For the text-containing cell, return its midpoint in (x, y) coordinate format. 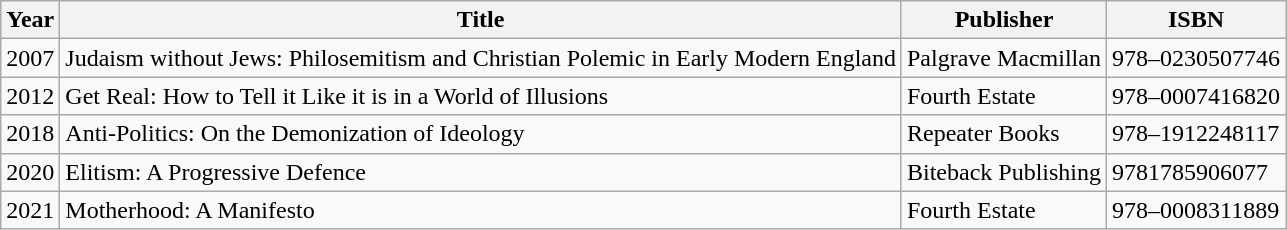
Repeater Books (1004, 134)
Anti-Politics: On the Demonization of Ideology (481, 134)
978–1912248117 (1196, 134)
Elitism: A Progressive Defence (481, 172)
2021 (30, 210)
2018 (30, 134)
978–0007416820 (1196, 96)
ISBN (1196, 20)
2020 (30, 172)
978–0230507746 (1196, 58)
2007 (30, 58)
2012 (30, 96)
Year (30, 20)
9781785906077 (1196, 172)
Judaism without Jews: Philosemitism and Christian Polemic in Early Modern England (481, 58)
Biteback Publishing (1004, 172)
Title (481, 20)
Get Real: How to Tell it Like it is in a World of Illusions (481, 96)
978–0008311889 (1196, 210)
Palgrave Macmillan (1004, 58)
Publisher (1004, 20)
Motherhood: A Manifesto (481, 210)
